Extract the (x, y) coordinate from the center of the cell holding the provided text.  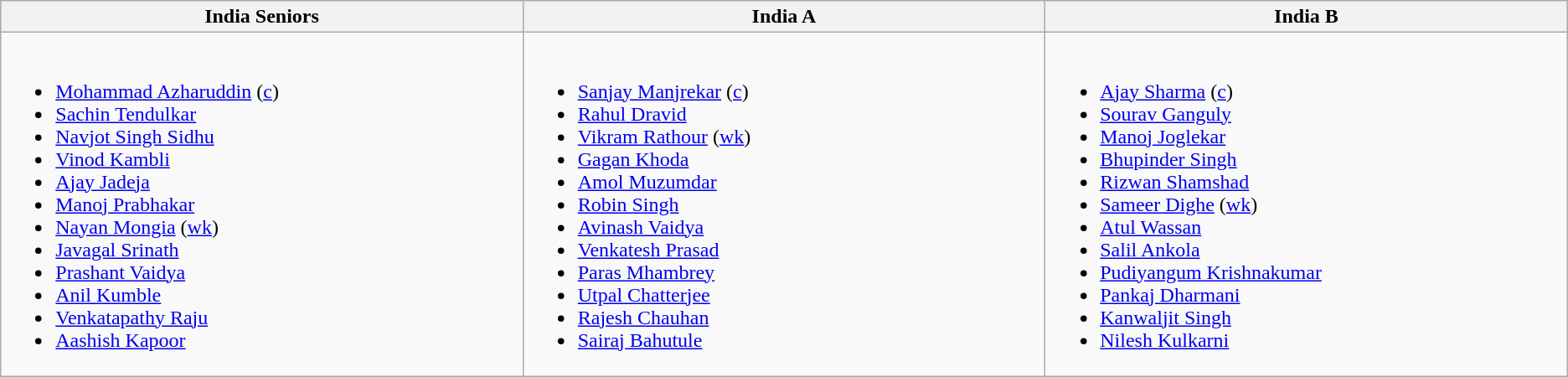
India B (1307, 17)
India Seniors (261, 17)
India A (784, 17)
